Extract the [x, y] coordinate from the center of the cell holding the provided text.  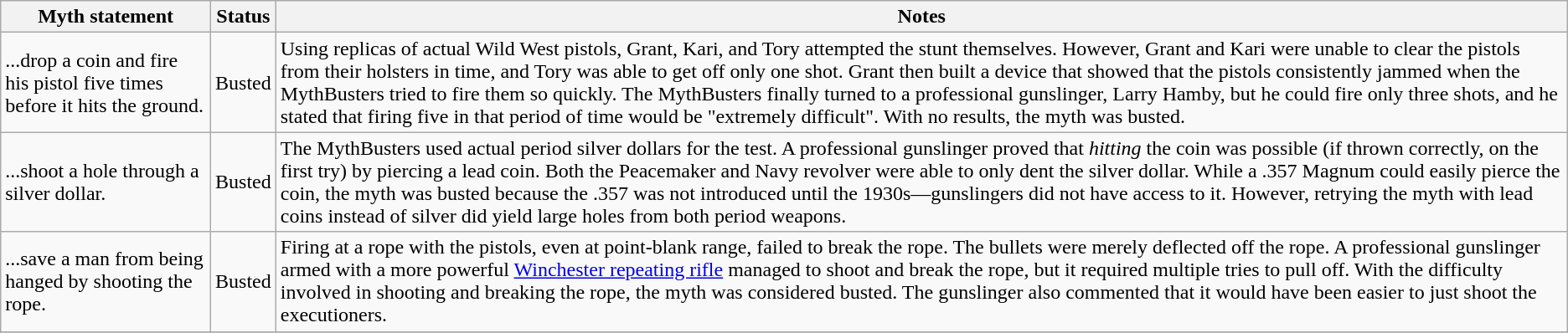
Myth statement [106, 17]
Notes [921, 17]
...drop a coin and fire his pistol five times before it hits the ground. [106, 82]
...save a man from being hanged by shooting the rope. [106, 281]
Status [244, 17]
...shoot a hole through a silver dollar. [106, 182]
